Return the [X, Y] coordinate for the center point of the cell that contains the specified text.  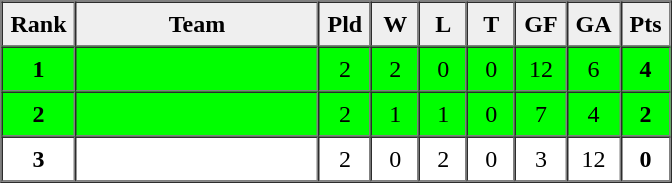
Rank [39, 24]
GA [594, 24]
Team [198, 24]
Pld [346, 24]
T [491, 24]
7 [540, 114]
GF [540, 24]
L [443, 24]
6 [594, 68]
W [395, 24]
Pts [646, 24]
